From the cell containing the given text, extract its center point as (X, Y) coordinate. 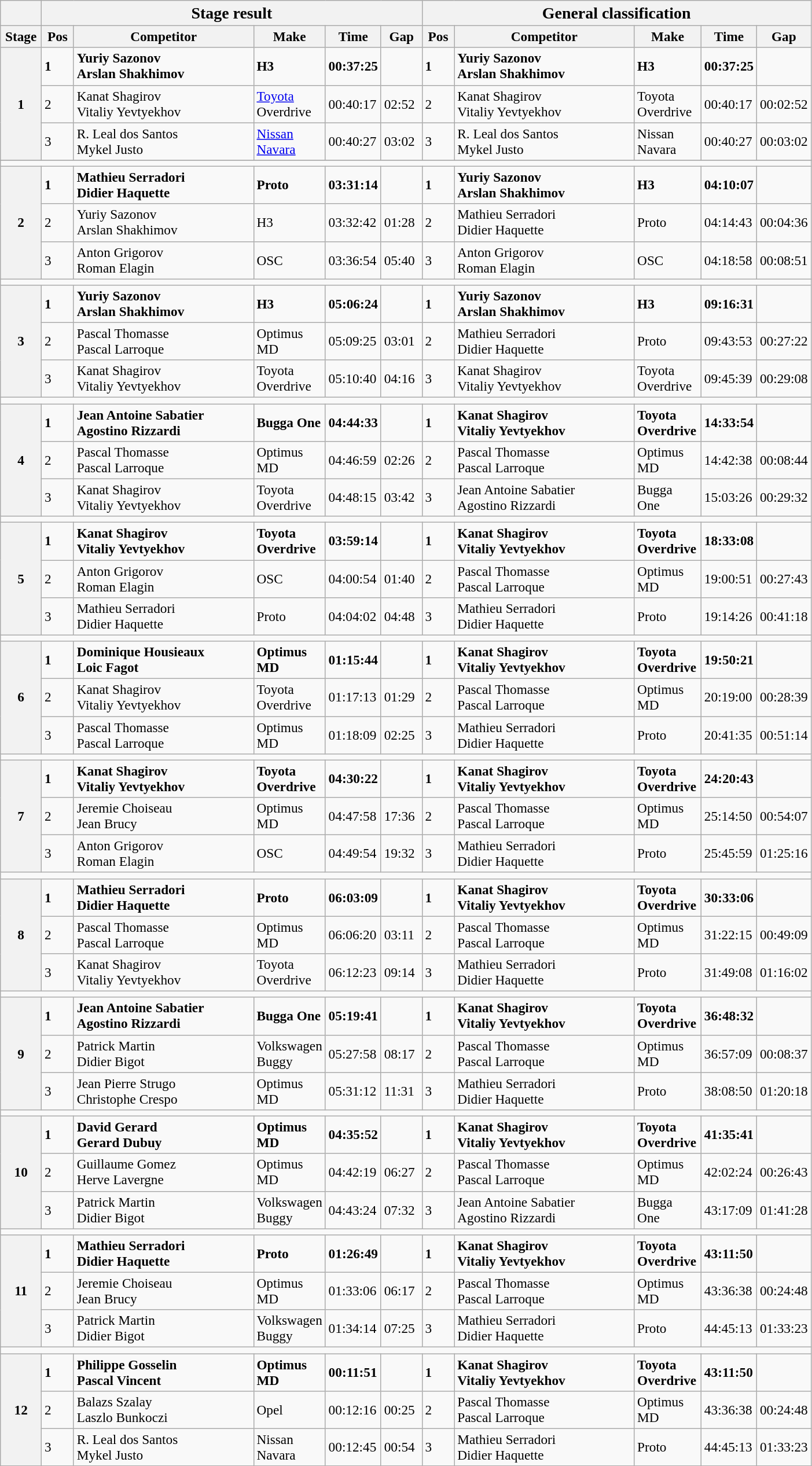
04:44:33 (353, 422)
01:29 (402, 697)
05:31:12 (353, 1090)
19:32 (402, 853)
04:10:07 (729, 185)
03:36:54 (353, 260)
03:01 (402, 341)
00:03:02 (784, 141)
09:45:39 (729, 379)
25:14:50 (729, 816)
01:41:28 (784, 1210)
05:40 (402, 260)
01:33:06 (353, 1291)
12 (21, 1409)
00:29:08 (784, 379)
20:41:35 (729, 735)
David Gerard Gerard Dubuy (163, 1134)
25:45:59 (729, 853)
09:14 (402, 972)
19:00:51 (729, 579)
05:10:40 (353, 379)
36:57:09 (729, 1053)
09:16:31 (729, 303)
Philippe Gosselin Pascal Vincent (163, 1372)
5 (21, 578)
01:25:16 (784, 853)
General classification (616, 13)
02:52 (402, 104)
Jean Pierre Strugo Christophe Crespo (163, 1090)
07:32 (402, 1210)
7 (21, 816)
06:27 (402, 1173)
31:22:15 (729, 934)
01:28 (402, 222)
04:35:52 (353, 1134)
04:16 (402, 379)
01:40 (402, 579)
00:08:37 (784, 1053)
01:17:13 (353, 697)
04:14:43 (729, 222)
01:34:14 (353, 1329)
05:06:24 (353, 303)
00:28:39 (784, 697)
03:31:14 (353, 185)
04:49:54 (353, 853)
03:42 (402, 498)
04:48 (402, 616)
02:25 (402, 735)
8 (21, 935)
38:08:50 (729, 1090)
17:36 (402, 816)
06:17 (402, 1291)
01:18:09 (353, 735)
00:51:14 (784, 735)
00:02:52 (784, 104)
Opel (289, 1410)
00:08:51 (784, 260)
07:25 (402, 1329)
06:06:20 (353, 934)
43:17:09 (729, 1210)
00:27:43 (784, 579)
00:49:09 (784, 934)
00:04:36 (784, 222)
00:11:51 (353, 1372)
01:16:02 (784, 972)
05:09:25 (353, 341)
08:17 (402, 1053)
00:27:22 (784, 341)
19:14:26 (729, 616)
04:46:59 (353, 460)
20:19:00 (729, 697)
4 (21, 460)
04:48:15 (353, 498)
19:50:21 (729, 660)
42:02:24 (729, 1173)
00:54 (402, 1447)
Stage result (232, 13)
01:15:44 (353, 660)
31:49:08 (729, 972)
10 (21, 1172)
04:00:54 (353, 579)
00:12:16 (353, 1410)
04:43:24 (353, 1210)
6 (21, 697)
04:42:19 (353, 1173)
04:30:22 (353, 779)
04:04:02 (353, 616)
04:18:58 (729, 260)
05:27:58 (353, 1053)
00:54:07 (784, 816)
00:12:45 (353, 1447)
03:11 (402, 934)
02:26 (402, 460)
03:59:14 (353, 541)
03:32:42 (353, 222)
Stage (21, 36)
14:33:54 (729, 422)
41:35:41 (729, 1134)
36:48:32 (729, 1016)
00:08:44 (784, 460)
06:03:09 (353, 897)
00:26:43 (784, 1173)
Balazs Szalay Laszlo Bunkoczi (163, 1410)
00:29:32 (784, 498)
18:33:08 (729, 541)
05:19:41 (353, 1016)
04:47:58 (353, 816)
00:25 (402, 1410)
00:41:18 (784, 616)
Dominique Housieaux Loic Fagot (163, 660)
09:43:53 (729, 341)
Guillaume Gomez Herve Lavergne (163, 1173)
01:26:49 (353, 1254)
06:12:23 (353, 972)
11 (21, 1291)
11:31 (402, 1090)
03:02 (402, 141)
9 (21, 1053)
01:20:18 (784, 1090)
30:33:06 (729, 897)
14:42:38 (729, 460)
15:03:26 (729, 498)
24:20:43 (729, 779)
